Pinpoint the cell where the given text exists, returning its [x, y] midpoint coordinate. 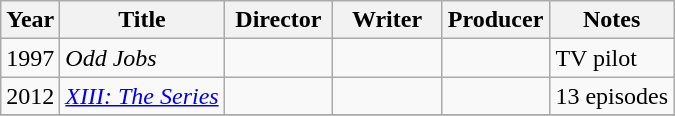
XIII: The Series [142, 96]
Odd Jobs [142, 58]
Writer [388, 20]
Year [30, 20]
TV pilot [612, 58]
1997 [30, 58]
2012 [30, 96]
Notes [612, 20]
13 episodes [612, 96]
Producer [496, 20]
Director [278, 20]
Title [142, 20]
